Determine the [x, y] coordinate at the center of the cell enclosing the given text.  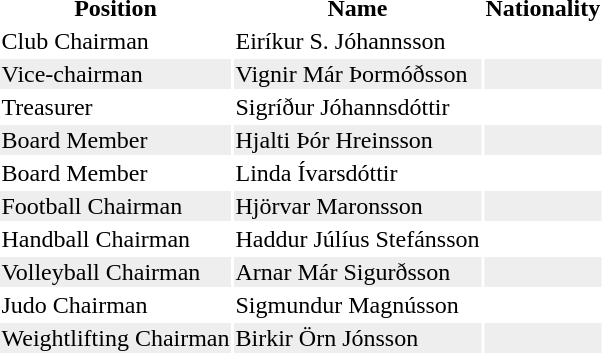
Club Chairman [116, 41]
Vignir Már Þormóðsson [358, 74]
Eiríkur S. Jóhannsson [358, 41]
Linda Ívarsdóttir [358, 173]
Hjörvar Maronsson [358, 206]
Vice-chairman [116, 74]
Sigríður Jóhannsdóttir [358, 107]
Weightlifting Chairman [116, 338]
Volleyball Chairman [116, 272]
Treasurer [116, 107]
Judo Chairman [116, 305]
Birkir Örn Jónsson [358, 338]
Handball Chairman [116, 239]
Sigmundur Magnússon [358, 305]
Hjalti Þór Hreinsson [358, 140]
Football Chairman [116, 206]
Arnar Már Sigurðsson [358, 272]
Haddur Júlíus Stefánsson [358, 239]
